Detect which cell encompasses the target text, then output its [x, y] center coordinate. 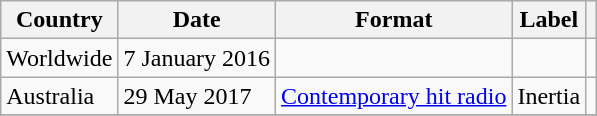
Contemporary hit radio [394, 96]
7 January 2016 [197, 58]
Worldwide [60, 58]
Date [197, 20]
Australia [60, 96]
Format [394, 20]
29 May 2017 [197, 96]
Label [549, 20]
Country [60, 20]
Inertia [549, 96]
